Identify which cell holds the provided text, then report its (X, Y) central coordinate. 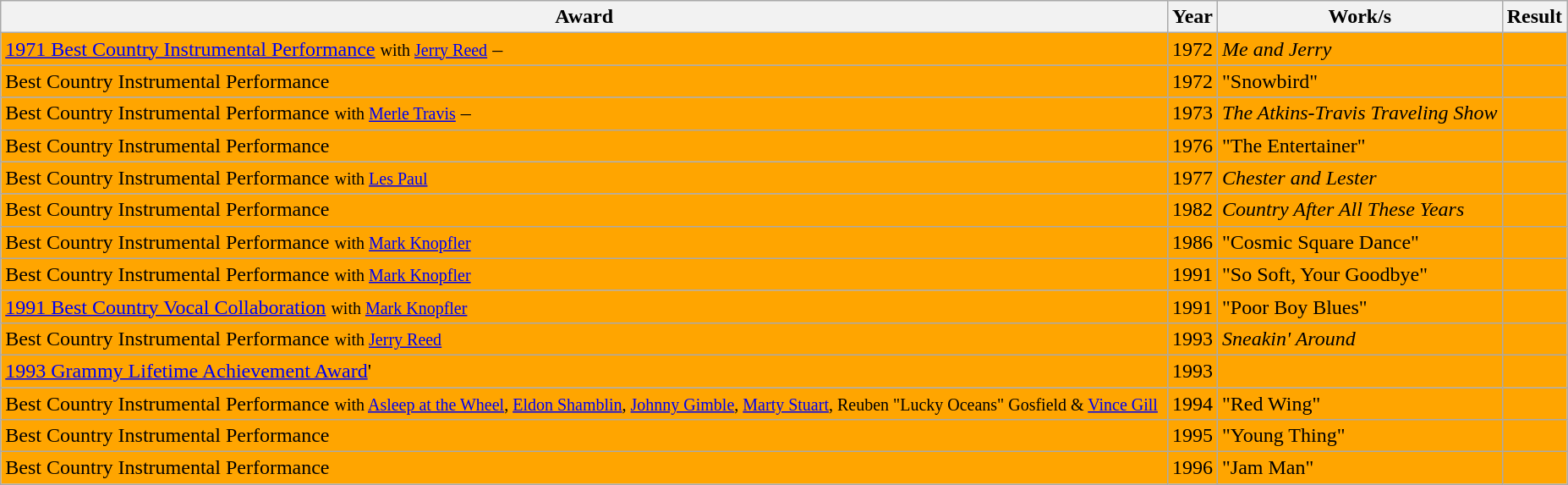
Work/s (1360, 17)
"So Soft, Your Goodbye" (1360, 274)
Me and Jerry (1360, 49)
Year (1192, 17)
1976 (1192, 146)
1995 (1192, 436)
"Young Thing" (1360, 436)
Country After All These Years (1360, 210)
Best Country Instrumental Performance with Merle Travis – (584, 113)
1991 Best Country Vocal Collaboration with Mark Knopfler (584, 306)
"Cosmic Square Dance" (1360, 242)
The Atkins-Travis Traveling Show (1360, 113)
Chester and Lester (1360, 178)
Result (1534, 17)
"Poor Boy Blues" (1360, 306)
"Jam Man" (1360, 468)
1973 (1192, 113)
1996 (1192, 468)
"Snowbird" (1360, 81)
1993 Grammy Lifetime Achievement Award' (584, 371)
"The Entertainer" (1360, 146)
1986 (1192, 242)
Best Country Instrumental Performance with Jerry Reed (584, 339)
1994 (1192, 404)
Sneakin' Around (1360, 339)
Best Country Instrumental Performance with Les Paul (584, 178)
1982 (1192, 210)
"Red Wing" (1360, 404)
Award (584, 17)
1971 Best Country Instrumental Performance with Jerry Reed – (584, 49)
1977 (1192, 178)
